Find where the given text appears and provide that cell's center as (X, Y) coordinate. 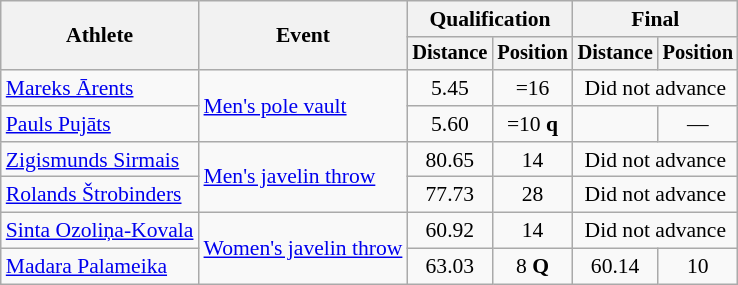
Athlete (100, 36)
=10 q (532, 124)
=16 (532, 88)
Sinta Ozoliņa-Kovala (100, 231)
Zigismunds Sirmais (100, 160)
8 Q (532, 267)
5.60 (450, 124)
63.03 (450, 267)
Madara Palameika (100, 267)
Men's javelin throw (304, 178)
77.73 (450, 195)
60.92 (450, 231)
28 (532, 195)
Final (656, 19)
Pauls Pujāts (100, 124)
Rolands Štrobinders (100, 195)
60.14 (616, 267)
Qualification (490, 19)
— (698, 124)
10 (698, 267)
80.65 (450, 160)
5.45 (450, 88)
Women's javelin throw (304, 248)
Event (304, 36)
Men's pole vault (304, 106)
Mareks Ārents (100, 88)
